Scan for the cell matching the given text and deliver its (X, Y) coordinate at center. 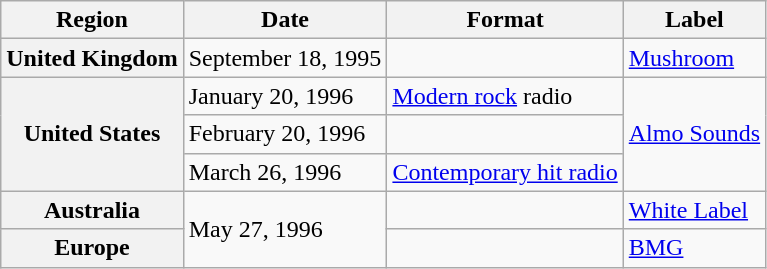
January 20, 1996 (285, 96)
United States (92, 134)
Date (285, 20)
February 20, 1996 (285, 134)
United Kingdom (92, 58)
Format (505, 20)
Label (694, 20)
BMG (694, 248)
March 26, 1996 (285, 172)
Contemporary hit radio (505, 172)
Europe (92, 248)
White Label (694, 210)
September 18, 1995 (285, 58)
Mushroom (694, 58)
May 27, 1996 (285, 229)
Modern rock radio (505, 96)
Region (92, 20)
Australia (92, 210)
Almo Sounds (694, 134)
